Pinpoint the cell where the given text exists, returning its [X, Y] midpoint coordinate. 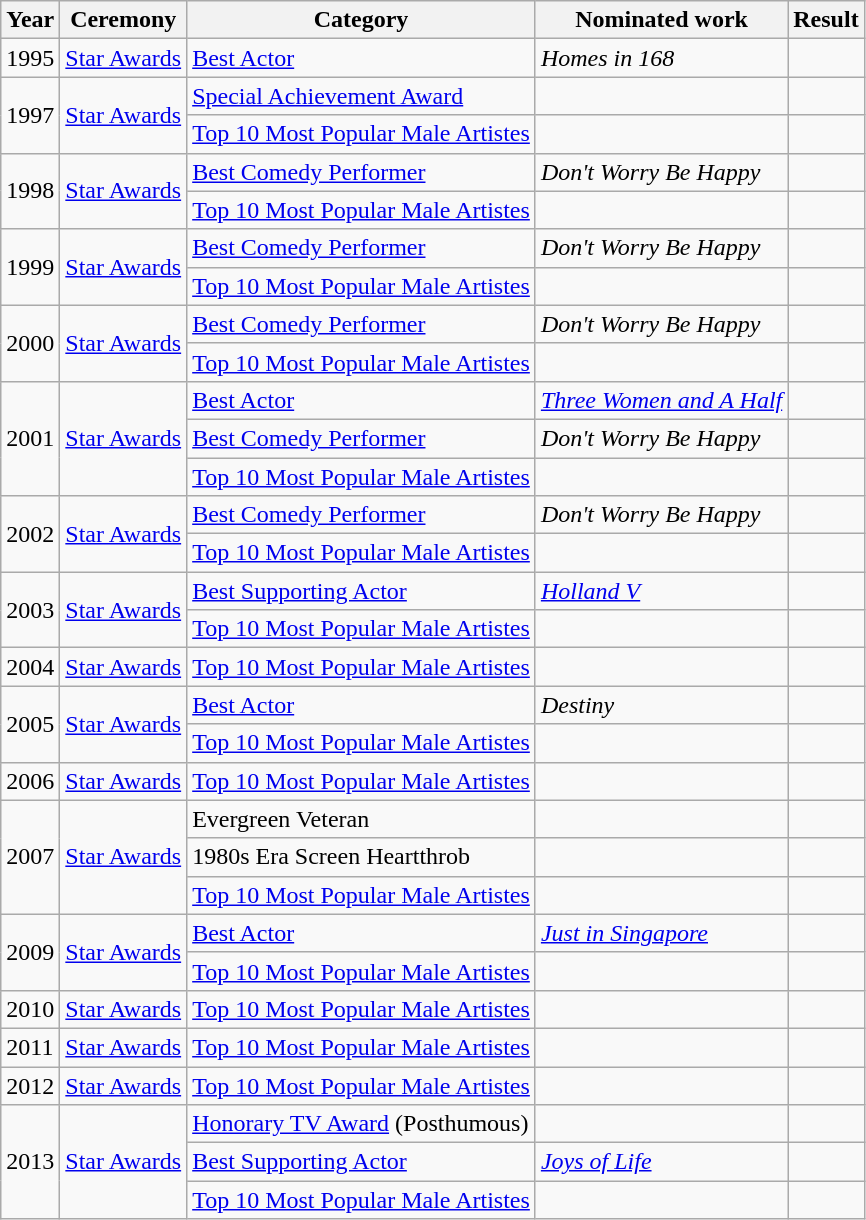
2006 [30, 781]
2000 [30, 343]
Nominated work [661, 20]
Just in Singapore [661, 933]
2010 [30, 1009]
1999 [30, 267]
Three Women and A Half [661, 400]
Category [362, 20]
Year [30, 20]
1997 [30, 115]
2004 [30, 667]
Joys of Life [661, 1162]
2005 [30, 724]
2003 [30, 610]
Special Achievement Award [362, 96]
2011 [30, 1047]
Homes in 168 [661, 58]
Evergreen Veteran [362, 819]
Ceremony [124, 20]
1995 [30, 58]
2007 [30, 857]
2009 [30, 952]
2012 [30, 1085]
Honorary TV Award (Posthumous) [362, 1124]
2013 [30, 1162]
2001 [30, 438]
Result [826, 20]
1998 [30, 191]
Holland V [661, 591]
2002 [30, 534]
1980s Era Screen Heartthrob [362, 857]
Destiny [661, 705]
